Locate the cell with the specified text and output its [X, Y] center coordinate. 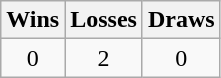
Wins [33, 20]
Draws [181, 20]
Losses [104, 20]
2 [104, 58]
